Identify which cell holds the provided text, then report its [x, y] central coordinate. 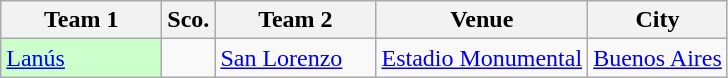
Sco. [188, 20]
Team 2 [296, 20]
Venue [482, 20]
Lanús [82, 58]
Buenos Aires [658, 58]
Estadio Monumental [482, 58]
Team 1 [82, 20]
City [658, 20]
San Lorenzo [296, 58]
